Provide the (x, y) coordinate of the cell's center where the given text is located.  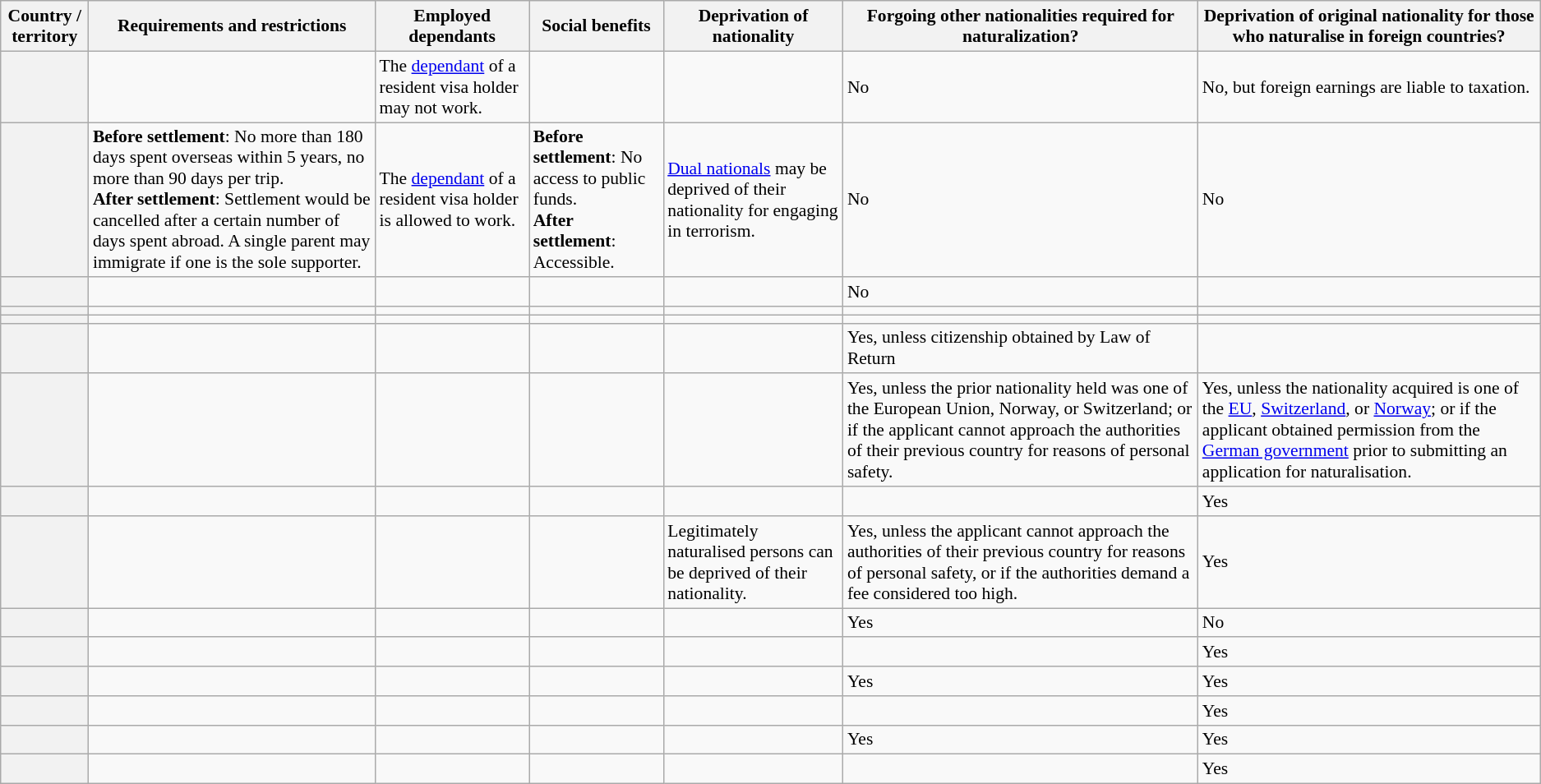
Deprivation of original nationality for those who naturalise in foreign countries? (1369, 26)
Dual nationals may be deprived of their nationality for engaging in terrorism. (753, 201)
Social benefits (597, 26)
Yes, unless citizenship obtained by Law of Return (1021, 348)
No, but foreign earnings are liable to taxation. (1369, 87)
Before settlement: No access to public funds.After settlement: Accessible. (597, 201)
Requirements and restrictions (232, 26)
The dependant of a resident visa holder may not work. (452, 87)
The dependant of a resident visa holder is allowed to work. (452, 201)
Forgoing other nationalities required for naturalization? (1021, 26)
Deprivation of nationality (753, 26)
Country / territory (44, 26)
Legitimately naturalised persons can be deprived of their nationality. (753, 562)
Employed dependants (452, 26)
